Identify which cell holds the provided text, then report its (x, y) central coordinate. 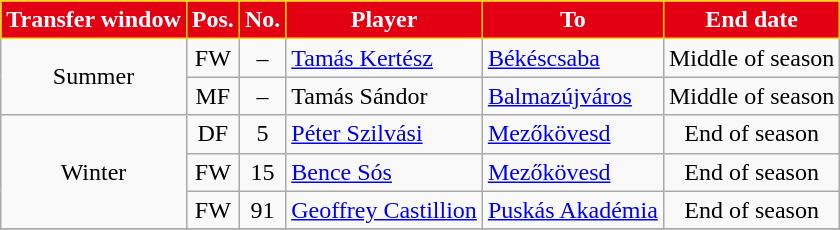
Geoffrey Castillion (384, 210)
Tamás Sándor (384, 96)
End date (751, 20)
Pos. (212, 20)
DF (212, 134)
91 (262, 210)
MF (212, 96)
15 (262, 172)
No. (262, 20)
Winter (94, 172)
Summer (94, 77)
Péter Szilvási (384, 134)
Transfer window (94, 20)
Player (384, 20)
To (572, 20)
Balmazújváros (572, 96)
Bence Sós (384, 172)
Puskás Akadémia (572, 210)
Tamás Kertész (384, 58)
5 (262, 134)
Békéscsaba (572, 58)
